From the cell containing the given text, extract its center point as [X, Y] coordinate. 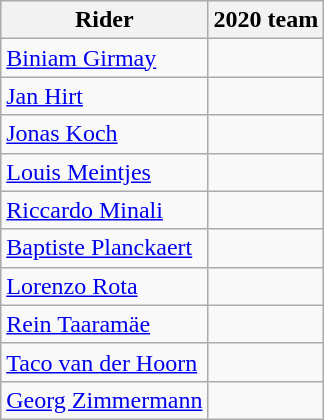
Riccardo Minali [104, 210]
Jonas Koch [104, 134]
Louis Meintjes [104, 172]
Jan Hirt [104, 96]
Taco van der Hoorn [104, 362]
2020 team [266, 20]
Georg Zimmermann [104, 400]
Lorenzo Rota [104, 286]
Rein Taaramäe [104, 324]
Rider [104, 20]
Biniam Girmay [104, 58]
Baptiste Planckaert [104, 248]
